Determine the [x, y] coordinate at the center of the cell enclosing the given text.  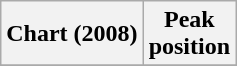
Chart (2008) [72, 34]
Peakposition [189, 34]
